Return (X, Y) of the center of cell containing provided text 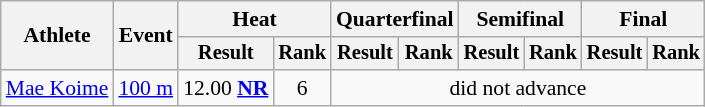
did not advance (518, 88)
Final (644, 19)
Heat (254, 19)
Event (146, 36)
Semifinal (520, 19)
12.00 NR (226, 88)
Mae Koime (58, 88)
6 (302, 88)
Quarterfinal (395, 19)
100 m (146, 88)
Athlete (58, 36)
